Detect which cell encompasses the target text, then output its (X, Y) center coordinate. 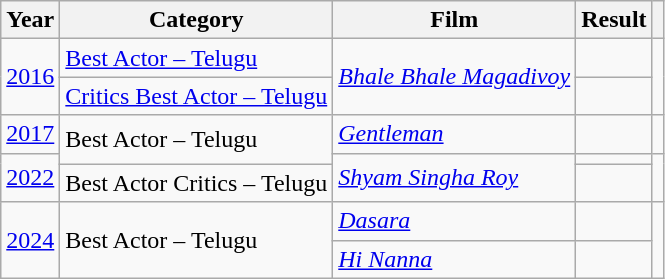
Shyam Singha Roy (454, 178)
Bhale Bhale Magadivoy (454, 77)
Critics Best Actor – Telugu (196, 96)
2024 (30, 240)
Hi Nanna (454, 259)
Dasara (454, 221)
Gentleman (454, 134)
2022 (30, 178)
Best Actor Critics – Telugu (196, 183)
Result (614, 20)
Category (196, 20)
2017 (30, 134)
Film (454, 20)
2016 (30, 77)
Year (30, 20)
